Detect which cell encompasses the target text, then output its [X, Y] center coordinate. 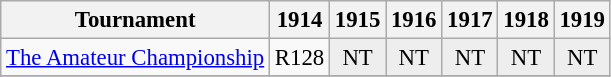
1915 [357, 20]
1917 [470, 20]
1914 [300, 20]
Tournament [136, 20]
The Amateur Championship [136, 58]
1918 [526, 20]
1916 [414, 20]
R128 [300, 58]
1919 [582, 20]
